Extract the (x, y) coordinate from the center of the cell holding the provided text.  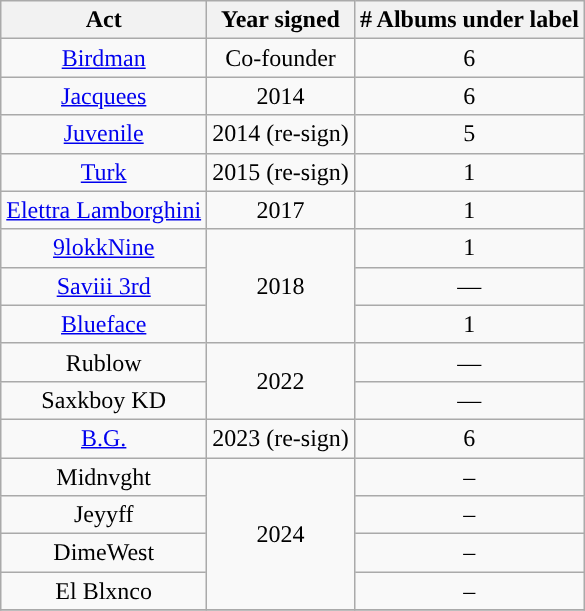
El Blxnco (104, 591)
2014 (re-sign) (281, 134)
Year signed (281, 20)
Blueface (104, 324)
Co-founder (281, 58)
Saxkboy KD (104, 400)
# Albums under label (469, 20)
Birdman (104, 58)
2023 (re-sign) (281, 438)
2015 (re-sign) (281, 172)
Saviii 3rd (104, 286)
Rublow (104, 362)
5 (469, 134)
Turk (104, 172)
Act (104, 20)
B.G. (104, 438)
2017 (281, 210)
DimeWest (104, 553)
9lokkNine (104, 248)
Juvenile (104, 134)
Jeyyff (104, 515)
2024 (281, 534)
2014 (281, 96)
2022 (281, 381)
Jacquees (104, 96)
Elettra Lamborghini (104, 210)
Midnvght (104, 477)
2018 (281, 286)
